Return [x, y] of the center of cell containing provided text 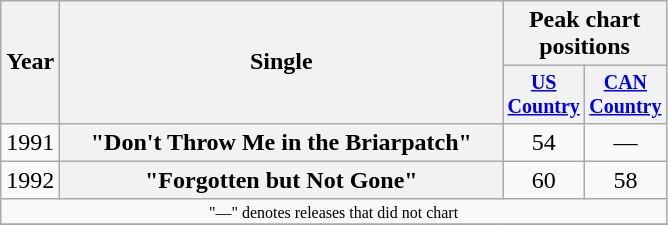
CAN Country [626, 94]
"Don't Throw Me in the Briarpatch" [282, 142]
"Forgotten but Not Gone" [282, 180]
60 [544, 180]
— [626, 142]
58 [626, 180]
Peak chartpositions [584, 34]
Year [30, 62]
1992 [30, 180]
US Country [544, 94]
54 [544, 142]
1991 [30, 142]
"—" denotes releases that did not chart [334, 211]
Single [282, 62]
